For the text-containing cell, return its midpoint in [x, y] coordinate format. 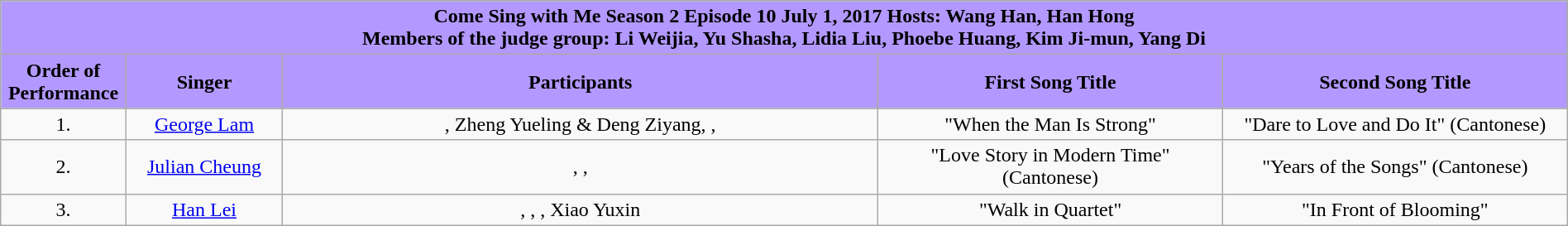
First Song Title [1050, 81]
"When the Man Is Strong" [1050, 124]
1. [64, 124]
Order of Performance [64, 81]
"Dare to Love and Do It" (Cantonese) [1394, 124]
Julian Cheung [203, 167]
, , [581, 167]
George Lam [203, 124]
2. [64, 167]
"Walk in Quartet" [1050, 209]
, , , Xiao Yuxin [581, 209]
"In Front of Blooming" [1394, 209]
"Love Story in Modern Time" (Cantonese) [1050, 167]
Han Lei [203, 209]
, Zheng Yueling & Deng Ziyang, , [581, 124]
"Years of the Songs" (Cantonese) [1394, 167]
Singer [203, 81]
3. [64, 209]
Participants [581, 81]
Second Song Title [1394, 81]
